Capture the cell that displays the provided text and extract its [X, Y] central coordinate. 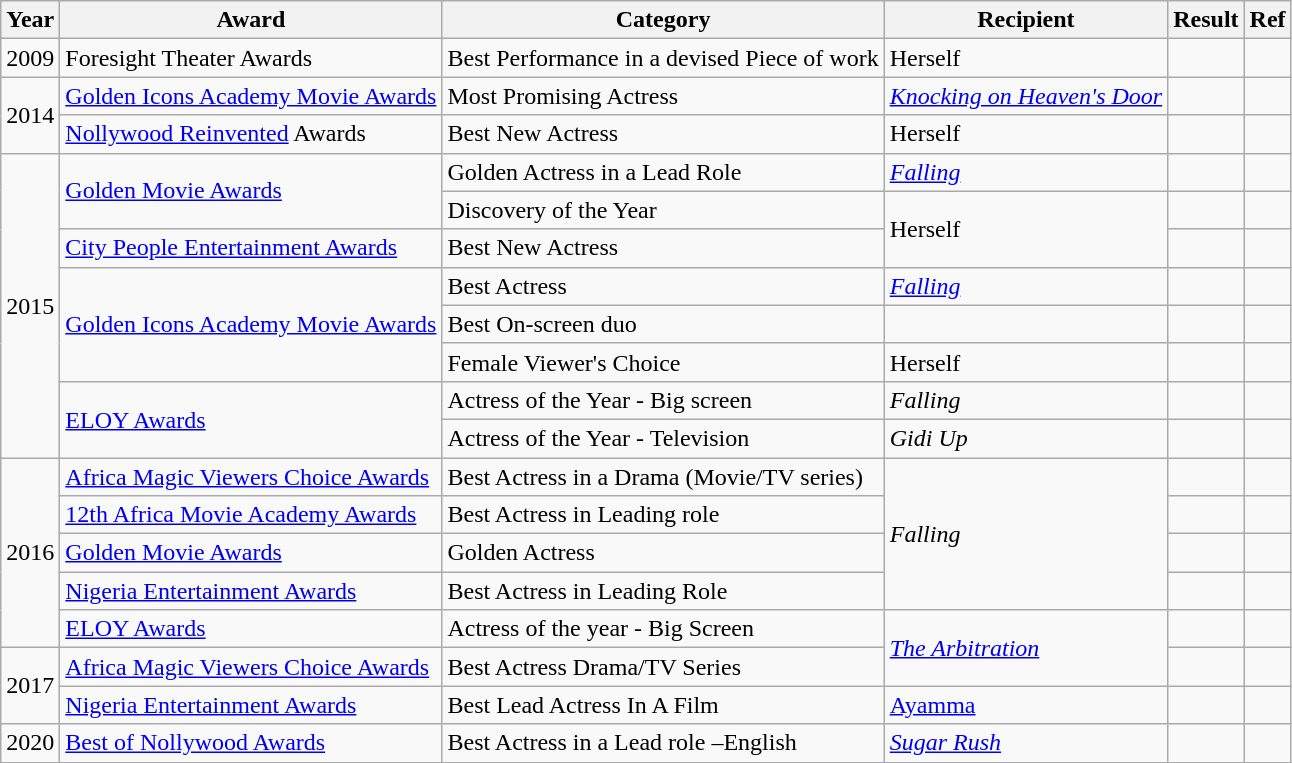
2015 [30, 305]
Discovery of the Year [663, 210]
Most Promising Actress [663, 96]
12th Africa Movie Academy Awards [251, 515]
The Arbitration [1026, 648]
2016 [30, 553]
2014 [30, 115]
Ayamma [1026, 705]
Best Actress Drama/TV Series [663, 667]
Best of Nollywood Awards [251, 743]
Best Actress in Leading Role [663, 591]
City People Entertainment Awards [251, 248]
Female Viewer's Choice [663, 362]
Nollywood Reinvented Awards [251, 134]
Best Actress [663, 286]
Best Actress in a Lead role –English [663, 743]
Award [251, 20]
Year [30, 20]
Best Lead Actress In A Film [663, 705]
Best Performance in a devised Piece of work [663, 58]
Result [1206, 20]
Best Actress in a Drama (Movie/TV series) [663, 477]
Actress of the Year - Television [663, 438]
Category [663, 20]
Golden Actress [663, 553]
Best On-screen duo [663, 324]
Knocking on Heaven's Door [1026, 96]
Foresight Theater Awards [251, 58]
Gidi Up [1026, 438]
2017 [30, 686]
Golden Actress in a Lead Role [663, 172]
2009 [30, 58]
Best Actress in Leading role [663, 515]
Actress of the Year - Big screen [663, 400]
2020 [30, 743]
Recipient [1026, 20]
Actress of the year - Big Screen [663, 629]
Sugar Rush [1026, 743]
Ref [1268, 20]
